Output the (X, Y) coordinate of the center of the cell containing the given text.  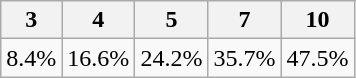
8.4% (32, 58)
47.5% (318, 58)
7 (244, 20)
4 (98, 20)
35.7% (244, 58)
3 (32, 20)
16.6% (98, 58)
24.2% (172, 58)
5 (172, 20)
10 (318, 20)
